Find where the given text appears and provide that cell's center as (X, Y) coordinate. 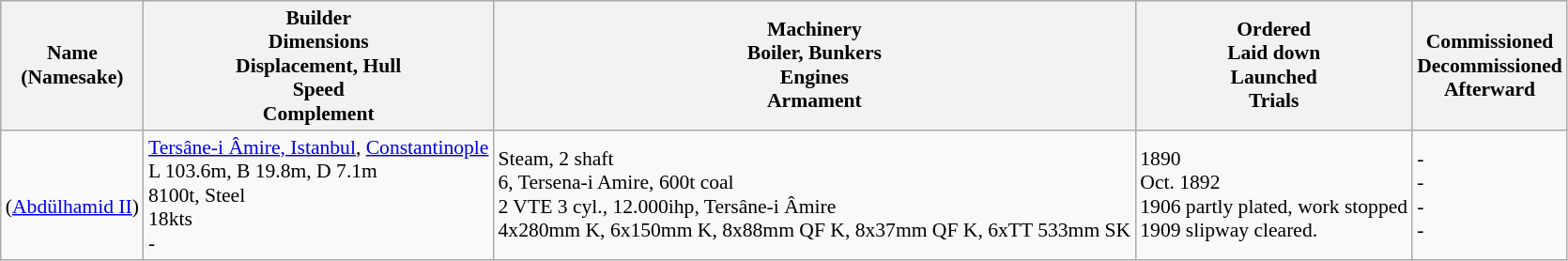
Name(Namesake) (72, 66)
1890Oct. 18921906 partly plated, work stopped1909 slipway cleared. (1273, 195)
OrderedLaid downLaunchedTrials (1273, 66)
Tersâne-i Âmire, Istanbul, ConstantinopleL 103.6m, B 19.8m, D 7.1m8100t, Steel18kts- (319, 195)
(Abdülhamid II) (72, 195)
BuilderDimensionsDisplacement, HullSpeedComplement (319, 66)
---- (1489, 195)
MachineryBoiler, BunkersEnginesArmament (814, 66)
Steam, 2 shaft6, Tersena-i Amire, 600t coal2 VTE 3 cyl., 12.000ihp, Tersâne-i Âmire4x280mm K, 6x150mm K, 8x88mm QF K, 8x37mm QF K, 6xTT 533mm SK (814, 195)
CommissionedDecommissionedAfterward (1489, 66)
